For the text-containing cell, return its midpoint in [x, y] coordinate format. 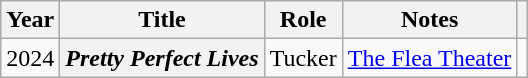
Role [303, 20]
2024 [30, 58]
Title [162, 20]
Notes [430, 20]
Year [30, 20]
The Flea Theater [430, 58]
Pretty Perfect Lives [162, 58]
Tucker [303, 58]
